Identify which cell holds the provided text, then report its (X, Y) central coordinate. 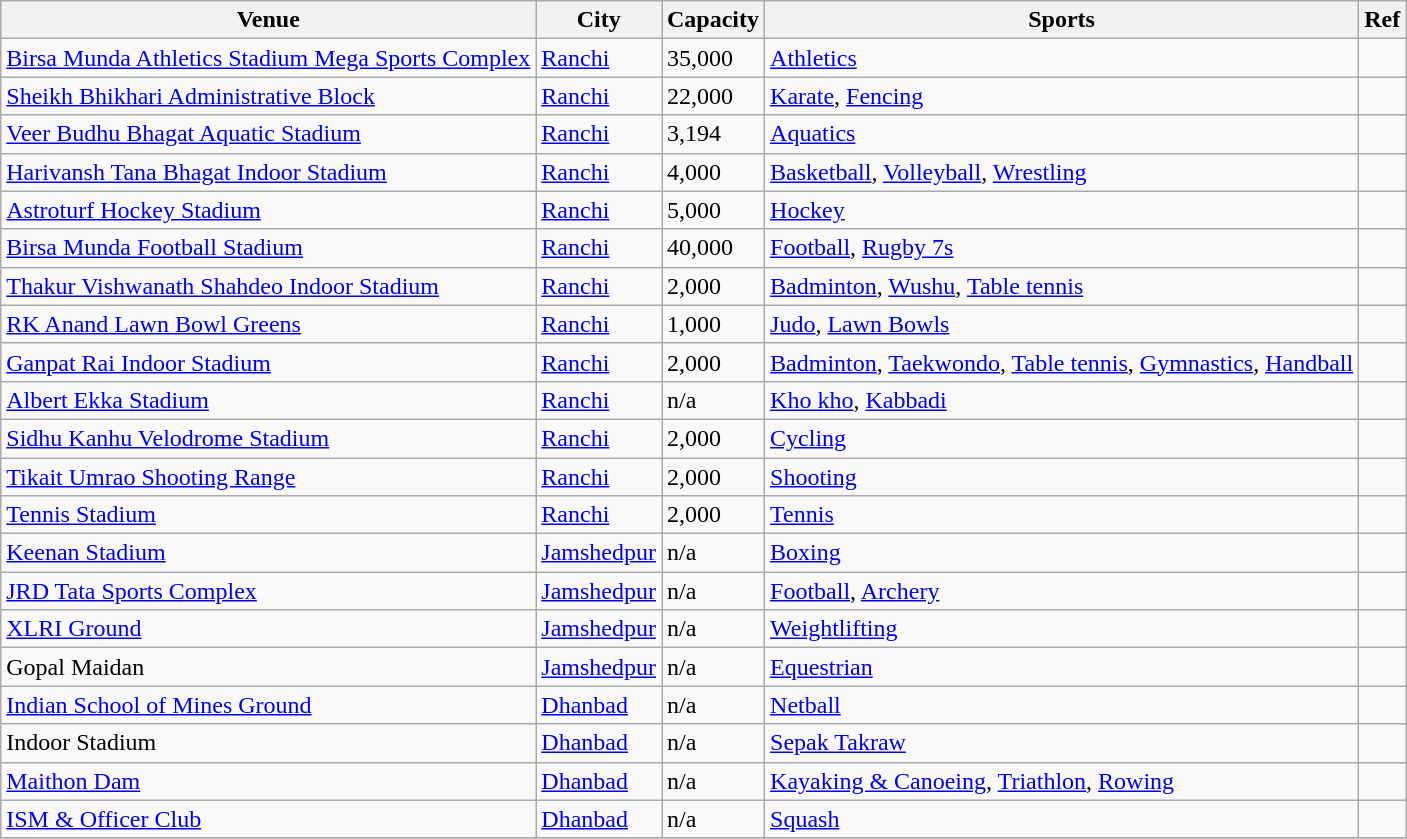
Boxing (1062, 553)
22,000 (714, 96)
4,000 (714, 172)
Tennis Stadium (268, 515)
XLRI Ground (268, 629)
Birsa Munda Football Stadium (268, 248)
Badminton, Taekwondo, Table tennis, Gymnastics, Handball (1062, 362)
JRD Tata Sports Complex (268, 591)
Badminton, Wushu, Table tennis (1062, 286)
Equestrian (1062, 667)
Ganpat Rai Indoor Stadium (268, 362)
Kayaking & Canoeing, Triathlon, Rowing (1062, 781)
1,000 (714, 324)
Athletics (1062, 58)
Ref (1382, 20)
Sports (1062, 20)
Netball (1062, 705)
Karate, Fencing (1062, 96)
Birsa Munda Athletics Stadium Mega Sports Complex (268, 58)
Kho kho, Kabbadi (1062, 400)
Venue (268, 20)
Harivansh Tana Bhagat Indoor Stadium (268, 172)
Thakur Vishwanath Shahdeo Indoor Stadium (268, 286)
Shooting (1062, 477)
Hockey (1062, 210)
Cycling (1062, 438)
ISM & Officer Club (268, 819)
35,000 (714, 58)
Keenan Stadium (268, 553)
Maithon Dam (268, 781)
Astroturf Hockey Stadium (268, 210)
Basketball, Volleyball, Wrestling (1062, 172)
Squash (1062, 819)
Tikait Umrao Shooting Range (268, 477)
Veer Budhu Bhagat Aquatic Stadium (268, 134)
Football, Archery (1062, 591)
City (599, 20)
Indian School of Mines Ground (268, 705)
Sheikh Bhikhari Administrative Block (268, 96)
3,194 (714, 134)
Weightlifting (1062, 629)
Sepak Takraw (1062, 743)
Albert Ekka Stadium (268, 400)
Tennis (1062, 515)
Sidhu Kanhu Velodrome Stadium (268, 438)
Capacity (714, 20)
40,000 (714, 248)
Aquatics (1062, 134)
Gopal Maidan (268, 667)
Judo, Lawn Bowls (1062, 324)
Indoor Stadium (268, 743)
Football, Rugby 7s (1062, 248)
5,000 (714, 210)
RK Anand Lawn Bowl Greens (268, 324)
